Find where the given text appears and provide that cell's center as (X, Y) coordinate. 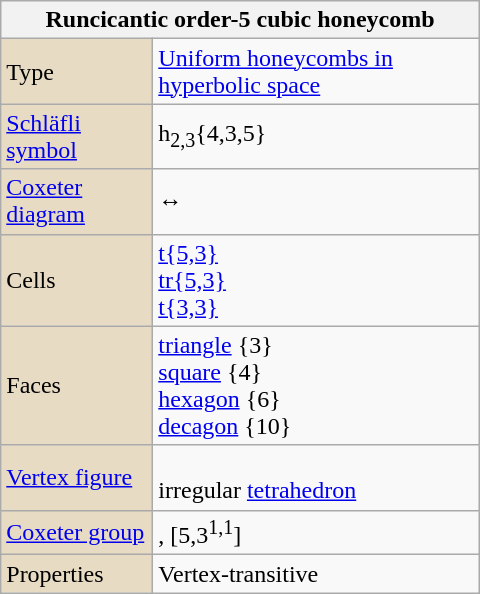
, [5,31,1] (316, 532)
irregular tetrahedron (316, 478)
Schläfli symbol (77, 136)
h2,3{4,3,5} (316, 136)
Vertex figure (77, 478)
Cells (77, 280)
Properties (77, 574)
Coxeter diagram (77, 202)
Vertex-transitive (316, 574)
Type (77, 72)
t{5,3} tr{5,3} t{3,3} (316, 280)
Runcicantic order-5 cubic honeycomb (240, 20)
triangle {3}square {4}hexagon {6}decagon {10} (316, 386)
↔ (316, 202)
Coxeter group (77, 532)
Uniform honeycombs in hyperbolic space (316, 72)
Faces (77, 386)
